Determine the (X, Y) coordinate at the center of the cell enclosing the given text.  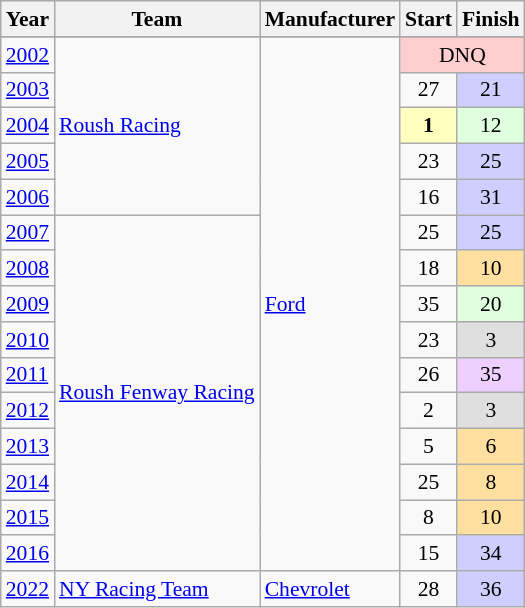
16 (428, 197)
2015 (28, 518)
34 (491, 554)
6 (491, 447)
2006 (28, 197)
Team (157, 19)
Chevrolet (330, 589)
2012 (28, 411)
2013 (28, 447)
2003 (28, 90)
2009 (28, 304)
36 (491, 589)
2005 (28, 162)
2022 (28, 589)
Roush Fenway Racing (157, 393)
5 (428, 447)
2010 (28, 340)
12 (491, 126)
Ford (330, 304)
2004 (28, 126)
NY Racing Team (157, 589)
2014 (28, 482)
Manufacturer (330, 19)
2 (428, 411)
2011 (28, 375)
Finish (491, 19)
18 (428, 269)
2016 (28, 554)
Roush Racing (157, 126)
2008 (28, 269)
Start (428, 19)
21 (491, 90)
15 (428, 554)
DNQ (462, 55)
27 (428, 90)
20 (491, 304)
1 (428, 126)
Year (28, 19)
28 (428, 589)
26 (428, 375)
2007 (28, 233)
2002 (28, 55)
31 (491, 197)
